From the cell containing the given text, extract its center point as (X, Y) coordinate. 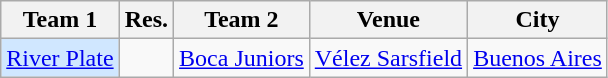
Boca Juniors (242, 58)
Team 1 (60, 20)
Team 2 (242, 20)
Res. (146, 20)
Vélez Sarsfield (388, 58)
City (538, 20)
Buenos Aires (538, 58)
River Plate (60, 58)
Venue (388, 20)
